Find where the given text appears and provide that cell's center as [X, Y] coordinate. 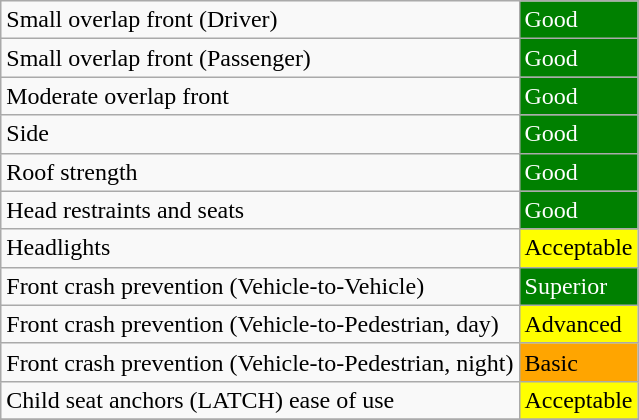
Small overlap front (Driver) [260, 20]
Front crash prevention (Vehicle-to-Vehicle) [260, 286]
Superior [578, 286]
Basic [578, 362]
Moderate overlap front [260, 96]
Side [260, 134]
Advanced [578, 324]
Front crash prevention (Vehicle-to-Pedestrian, day) [260, 324]
Child seat anchors (LATCH) ease of use [260, 400]
Front crash prevention (Vehicle-to-Pedestrian, night) [260, 362]
Roof strength [260, 172]
Head restraints and seats [260, 210]
Small overlap front (Passenger) [260, 58]
Headlights [260, 248]
